Search for the cell housing the specified text and yield its (X, Y) center coordinate. 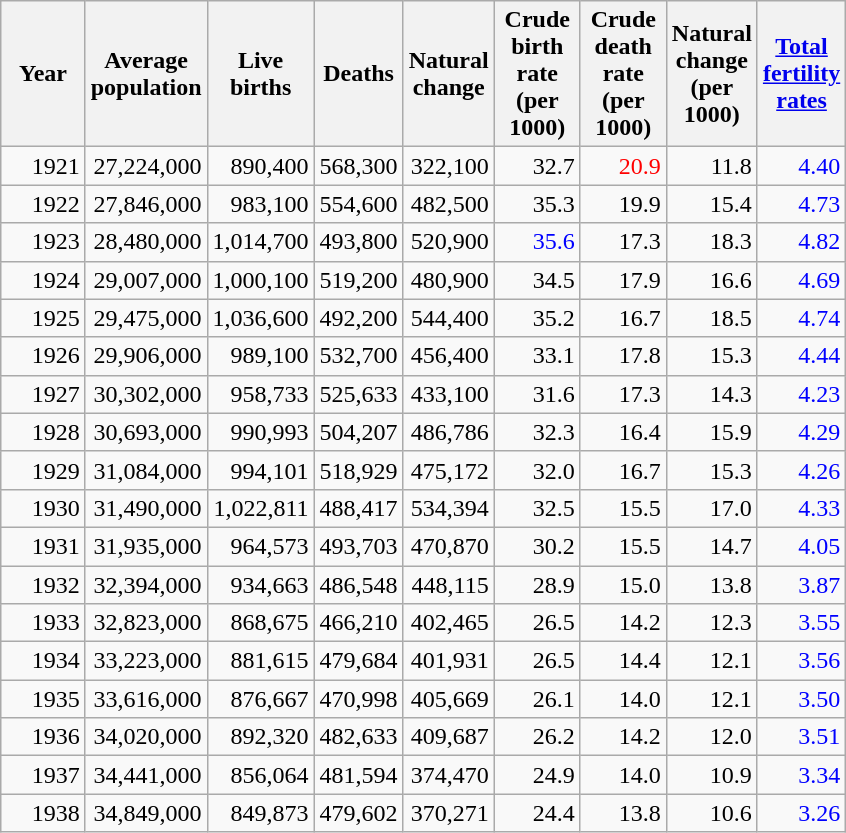
983,100 (260, 204)
31,084,000 (146, 470)
4.40 (801, 166)
1929 (43, 470)
994,101 (260, 470)
4.26 (801, 470)
488,417 (358, 508)
519,200 (358, 280)
29,906,000 (146, 356)
34,849,000 (146, 813)
322,100 (448, 166)
Crude death rate (per 1000) (623, 74)
32.0 (537, 470)
544,400 (448, 318)
Average population (146, 74)
3.26 (801, 813)
27,846,000 (146, 204)
479,684 (358, 661)
34.5 (537, 280)
3.51 (801, 737)
3.50 (801, 699)
19.9 (623, 204)
14.4 (623, 661)
30,693,000 (146, 432)
4.82 (801, 242)
4.44 (801, 356)
15.0 (623, 585)
532,700 (358, 356)
17.9 (623, 280)
31,935,000 (146, 546)
34,441,000 (146, 775)
4.05 (801, 546)
492,200 (358, 318)
868,675 (260, 623)
881,615 (260, 661)
554,600 (358, 204)
Year (43, 74)
370,271 (448, 813)
4.73 (801, 204)
1924 (43, 280)
876,667 (260, 699)
20.9 (623, 166)
3.56 (801, 661)
1933 (43, 623)
1932 (43, 585)
4.29 (801, 432)
480,900 (448, 280)
33,616,000 (146, 699)
1928 (43, 432)
520,900 (448, 242)
35.2 (537, 318)
1,014,700 (260, 242)
16.4 (623, 432)
1930 (43, 508)
448,115 (448, 585)
405,669 (448, 699)
35.3 (537, 204)
433,100 (448, 394)
34,020,000 (146, 737)
29,475,000 (146, 318)
470,998 (358, 699)
32,394,000 (146, 585)
26.2 (537, 737)
15.4 (712, 204)
4.69 (801, 280)
4.74 (801, 318)
4.33 (801, 508)
Deaths (358, 74)
1925 (43, 318)
27,224,000 (146, 166)
33.1 (537, 356)
1,022,811 (260, 508)
518,929 (358, 470)
14.3 (712, 394)
402,465 (448, 623)
18.5 (712, 318)
18.3 (712, 242)
1935 (43, 699)
856,064 (260, 775)
849,873 (260, 813)
10.9 (712, 775)
475,172 (448, 470)
534,394 (448, 508)
1926 (43, 356)
409,687 (448, 737)
504,207 (358, 432)
31.6 (537, 394)
1921 (43, 166)
14.7 (712, 546)
12.0 (712, 737)
32.3 (537, 432)
10.6 (712, 813)
30.2 (537, 546)
493,703 (358, 546)
1922 (43, 204)
3.87 (801, 585)
26.1 (537, 699)
481,594 (358, 775)
486,786 (448, 432)
17.8 (623, 356)
Total fertility rates (801, 74)
31,490,000 (146, 508)
990,993 (260, 432)
1938 (43, 813)
482,500 (448, 204)
32.7 (537, 166)
33,223,000 (146, 661)
1934 (43, 661)
470,870 (448, 546)
525,633 (358, 394)
964,573 (260, 546)
24.4 (537, 813)
1927 (43, 394)
1923 (43, 242)
934,663 (260, 585)
32,823,000 (146, 623)
1,000,100 (260, 280)
Crude birth rate (per 1000) (537, 74)
Live births (260, 74)
17.0 (712, 508)
892,320 (260, 737)
16.6 (712, 280)
401,931 (448, 661)
374,470 (448, 775)
479,602 (358, 813)
493,800 (358, 242)
958,733 (260, 394)
3.34 (801, 775)
15.9 (712, 432)
24.9 (537, 775)
989,100 (260, 356)
568,300 (358, 166)
30,302,000 (146, 394)
12.3 (712, 623)
4.23 (801, 394)
1937 (43, 775)
Natural change (per 1000) (712, 74)
35.6 (537, 242)
28.9 (537, 585)
28,480,000 (146, 242)
11.8 (712, 166)
29,007,000 (146, 280)
482,633 (358, 737)
Natural change (448, 74)
1936 (43, 737)
1,036,600 (260, 318)
1931 (43, 546)
466,210 (358, 623)
456,400 (448, 356)
890,400 (260, 166)
3.55 (801, 623)
486,548 (358, 585)
32.5 (537, 508)
